Extract the [X, Y] coordinate from the center of the cell holding the provided text.  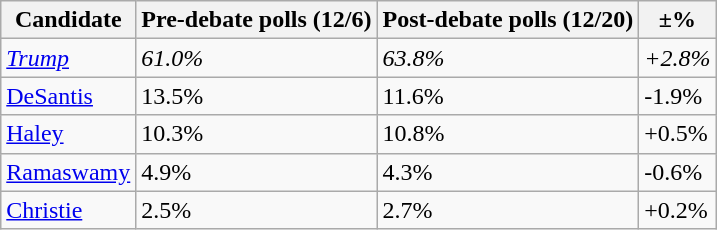
Candidate [68, 20]
10.8% [508, 134]
Haley [68, 134]
DeSantis [68, 96]
-0.6% [678, 172]
61.0% [256, 58]
11.6% [508, 96]
Post-debate polls (12/20) [508, 20]
Pre-debate polls (12/6) [256, 20]
4.9% [256, 172]
Ramaswamy [68, 172]
-1.9% [678, 96]
63.8% [508, 58]
10.3% [256, 134]
13.5% [256, 96]
2.7% [508, 210]
+0.2% [678, 210]
2.5% [256, 210]
+0.5% [678, 134]
Trump [68, 58]
Christie [68, 210]
+2.8% [678, 58]
±% [678, 20]
4.3% [508, 172]
